Capture the cell that displays the provided text and extract its (x, y) central coordinate. 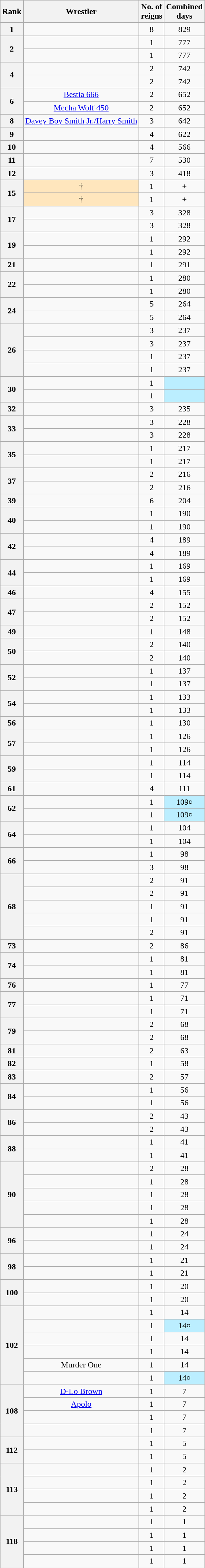
64 (12, 835)
118 (12, 1542)
62 (12, 808)
32 (12, 409)
79 (12, 1031)
17 (12, 219)
58 (184, 1064)
54 (12, 704)
50 (12, 651)
84 (12, 1096)
D-Lo Brown (81, 1391)
30 (12, 389)
148 (184, 632)
No. ofreigns (152, 12)
204 (184, 501)
46 (12, 592)
82 (12, 1064)
Davey Boy Smith Jr./Harry Smith (81, 121)
642 (184, 121)
Wrestler (81, 12)
88 (12, 1149)
59 (12, 769)
26 (12, 350)
11 (12, 160)
108 (12, 1410)
12 (12, 173)
566 (184, 147)
130 (184, 723)
235 (184, 409)
530 (184, 160)
113 (12, 1489)
Rank (12, 12)
Murder One (81, 1365)
418 (184, 173)
37 (12, 481)
829 (184, 29)
Apolo (81, 1404)
Bestia 666 (81, 95)
90 (12, 1194)
100 (12, 1293)
49 (12, 632)
22 (12, 284)
Combineddays (184, 12)
35 (12, 455)
10 (12, 147)
73 (12, 946)
112 (12, 1450)
74 (12, 965)
39 (12, 501)
622 (184, 134)
291 (184, 265)
40 (12, 520)
19 (12, 245)
111 (184, 788)
52 (12, 677)
96 (12, 1241)
15 (12, 193)
76 (12, 985)
61 (12, 788)
44 (12, 572)
83 (12, 1077)
47 (12, 612)
66 (12, 861)
9 (12, 134)
33 (12, 429)
102 (12, 1345)
42 (12, 546)
63 (184, 1051)
155 (184, 592)
Mecha Wolf 450 (81, 108)
